Determine the (x, y) coordinate at the center of the cell enclosing the given text.  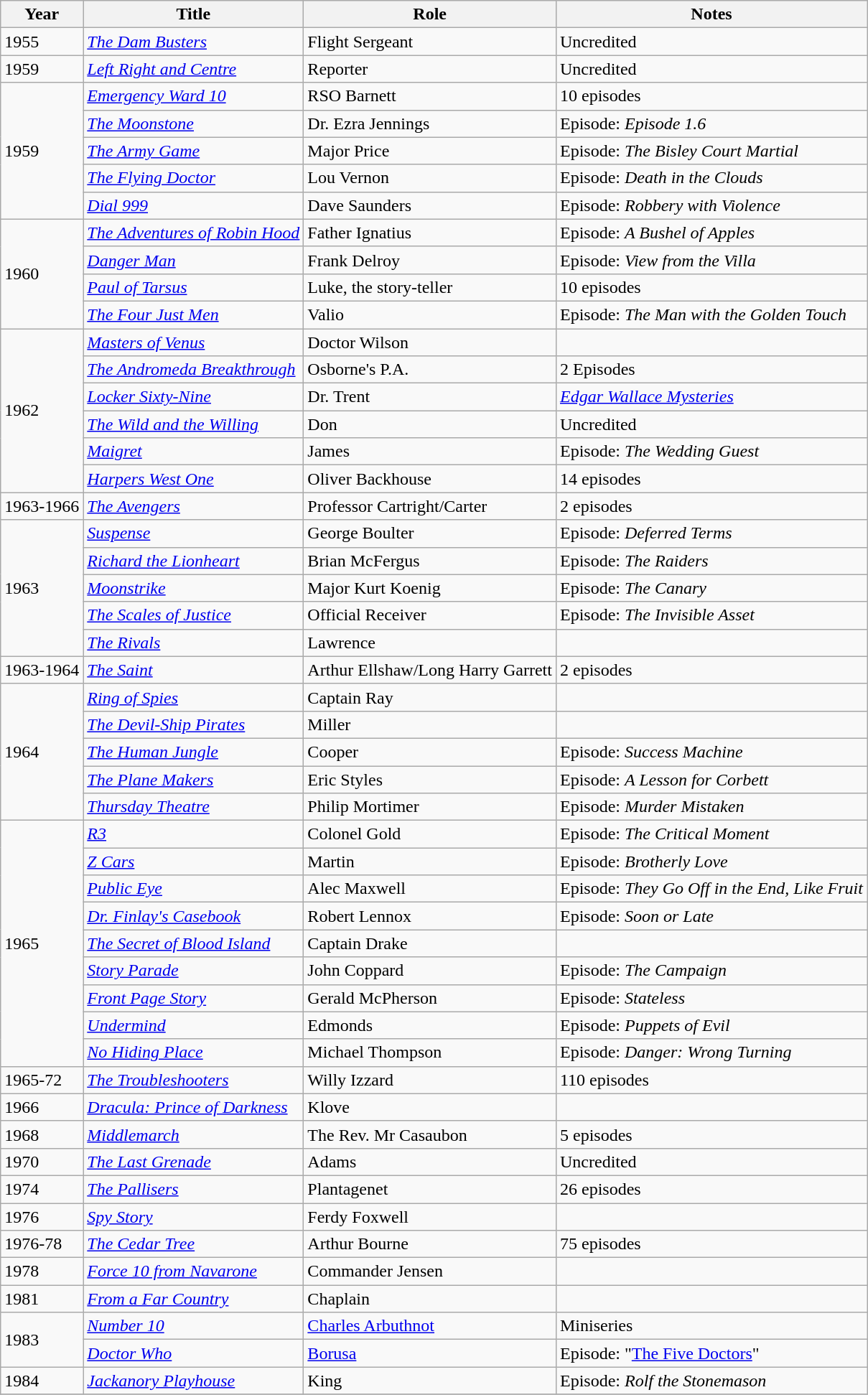
Professor Cartright/Carter (430, 506)
Philip Mortimer (430, 807)
RSO Barnett (430, 96)
1984 (42, 1381)
Charles Arbuthnot (430, 1326)
Thursday Theatre (194, 807)
John Coppard (430, 971)
No Hiding Place (194, 1053)
Borusa (430, 1353)
Year (42, 14)
The Plane Makers (194, 779)
26 episodes (711, 1189)
Harpers West One (194, 479)
1963-1964 (42, 670)
The Adventures of Robin Hood (194, 233)
Miller (430, 724)
Dr. Trent (430, 397)
The Dam Busters (194, 42)
The Four Just Men (194, 314)
Front Page Story (194, 998)
Suspense (194, 533)
Episode: View from the Villa (711, 260)
Arthur Ellshaw/Long Harry Garrett (430, 670)
Ring of Spies (194, 697)
Middlemarch (194, 1134)
Episode: Brotherly Love (711, 862)
Left Right and Centre (194, 69)
Episode: They Go Off in the End, Like Fruit (711, 889)
Doctor Wilson (430, 342)
Dr. Ezra Jennings (430, 123)
Alec Maxwell (430, 889)
Episode: Success Machine (711, 752)
Episode: Murder Mistaken (711, 807)
Moonstrike (194, 588)
Spy Story (194, 1217)
1964 (42, 752)
Frank Delroy (430, 260)
Episode: The Bisley Court Martial (711, 151)
Edgar Wallace Mysteries (711, 397)
Episode: The Wedding Guest (711, 452)
Michael Thompson (430, 1053)
Z Cars (194, 862)
Richard the Lionheart (194, 561)
The Scales of Justice (194, 615)
Episode: Rolf the Stonemason (711, 1381)
The Human Jungle (194, 752)
Dial 999 (194, 205)
1965-72 (42, 1080)
Chaplain (430, 1299)
The Rev. Mr Casaubon (430, 1134)
1965 (42, 943)
Jackanory Playhouse (194, 1381)
Locker Sixty-Nine (194, 397)
The Last Grenade (194, 1162)
From a Far Country (194, 1299)
Reporter (430, 69)
King (430, 1381)
The Devil-Ship Pirates (194, 724)
Episode: Episode 1.6 (711, 123)
Robert Lennox (430, 916)
Dave Saunders (430, 205)
Public Eye (194, 889)
Episode: "The Five Doctors" (711, 1353)
George Boulter (430, 533)
Gerald McPherson (430, 998)
1968 (42, 1134)
1974 (42, 1189)
Klove (430, 1107)
The Troubleshooters (194, 1080)
110 episodes (711, 1080)
1962 (42, 411)
Captain Ray (430, 697)
1983 (42, 1340)
1963 (42, 588)
Force 10 from Navarone (194, 1272)
Emergency Ward 10 (194, 96)
Dr. Finlay's Casebook (194, 916)
Episode: A Bushel of Apples (711, 233)
75 episodes (711, 1244)
Episode: The Canary (711, 588)
Lou Vernon (430, 178)
Flight Sergeant (430, 42)
Major Kurt Koenig (430, 588)
Episode: Danger: Wrong Turning (711, 1053)
Paul of Tarsus (194, 287)
Episode: Stateless (711, 998)
The Saint (194, 670)
Miniseries (711, 1326)
5 episodes (711, 1134)
The Pallisers (194, 1189)
Major Price (430, 151)
Brian McFergus (430, 561)
Episode: A Lesson for Corbett (711, 779)
The Secret of Blood Island (194, 943)
Ferdy Foxwell (430, 1217)
Episode: Puppets of Evil (711, 1025)
Number 10 (194, 1326)
Maigret (194, 452)
Episode: The Man with the Golden Touch (711, 314)
Cooper (430, 752)
Captain Drake (430, 943)
R3 (194, 834)
Colonel Gold (430, 834)
The Moonstone (194, 123)
The Flying Doctor (194, 178)
Danger Man (194, 260)
Willy Izzard (430, 1080)
Episode: Death in the Clouds (711, 178)
14 episodes (711, 479)
Episode: The Raiders (711, 561)
Story Parade (194, 971)
Adams (430, 1162)
Dracula: Prince of Darkness (194, 1107)
Plantagenet (430, 1189)
1970 (42, 1162)
Masters of Venus (194, 342)
1978 (42, 1272)
Doctor Who (194, 1353)
Oliver Backhouse (430, 479)
Eric Styles (430, 779)
Martin (430, 862)
Osborne's P.A. (430, 370)
2 Episodes (711, 370)
The Rivals (194, 643)
Episode: The Invisible Asset (711, 615)
Episode: Robbery with Violence (711, 205)
Edmonds (430, 1025)
1976-78 (42, 1244)
Luke, the story-teller (430, 287)
Title (194, 14)
Don (430, 424)
Episode: Deferred Terms (711, 533)
Episode: Soon or Late (711, 916)
Notes (711, 14)
Valio (430, 314)
The Andromeda Breakthrough (194, 370)
Arthur Bourne (430, 1244)
1963-1966 (42, 506)
Undermind (194, 1025)
1981 (42, 1299)
Commander Jensen (430, 1272)
The Army Game (194, 151)
James (430, 452)
Lawrence (430, 643)
Role (430, 14)
The Avengers (194, 506)
Official Receiver (430, 615)
Episode: The Campaign (711, 971)
1976 (42, 1217)
1966 (42, 1107)
Episode: The Critical Moment (711, 834)
The Cedar Tree (194, 1244)
1955 (42, 42)
The Wild and the Willing (194, 424)
1960 (42, 274)
Father Ignatius (430, 233)
